Return [x, y] of the center of cell containing provided text 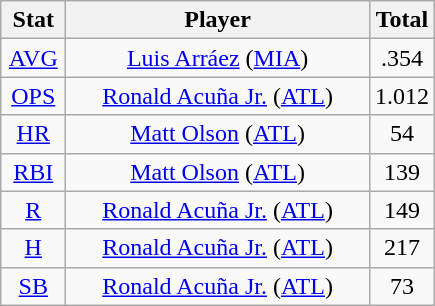
R [34, 210]
139 [402, 172]
Total [402, 20]
217 [402, 248]
RBI [34, 172]
Luis Arráez (MIA) [218, 58]
H [34, 248]
AVG [34, 58]
Stat [34, 20]
73 [402, 286]
Player [218, 20]
149 [402, 210]
SB [34, 286]
54 [402, 134]
HR [34, 134]
.354 [402, 58]
OPS [34, 96]
1.012 [402, 96]
